Detect which cell encompasses the target text, then output its (x, y) center coordinate. 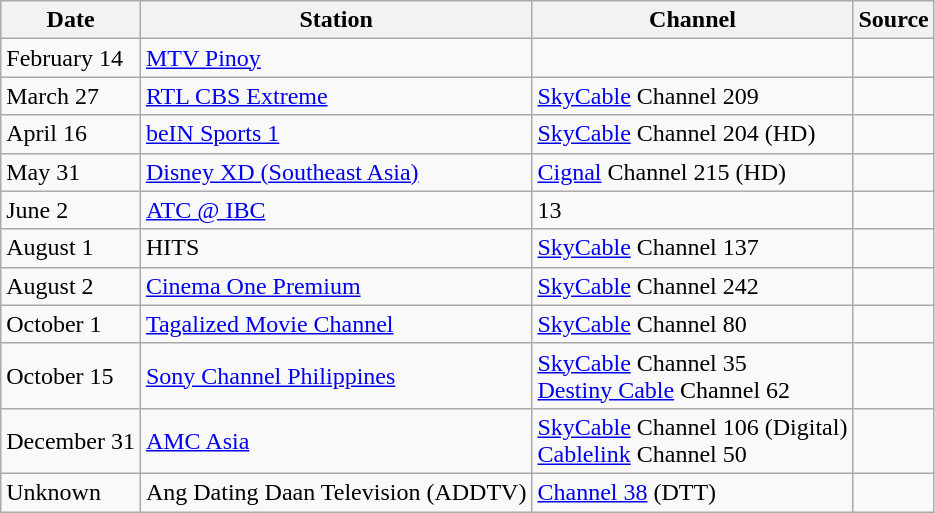
Unknown (71, 492)
AMC Asia (336, 440)
Sony Channel Philippines (336, 376)
SkyCable Channel 209 (692, 96)
MTV Pinoy (336, 58)
SkyCable Channel 106 (Digital)Cablelink Channel 50 (692, 440)
SkyCable Channel 242 (692, 286)
Source (894, 20)
February 14 (71, 58)
RTL CBS Extreme (336, 96)
ATC @ IBC (336, 210)
Tagalized Movie Channel (336, 324)
Date (71, 20)
October 1 (71, 324)
Channel (692, 20)
Cinema One Premium (336, 286)
SkyCable Channel 204 (HD) (692, 134)
December 31 (71, 440)
Cignal Channel 215 (HD) (692, 172)
beIN Sports 1 (336, 134)
SkyCable Channel 137 (692, 248)
August 1 (71, 248)
June 2 (71, 210)
Ang Dating Daan Television (ADDTV) (336, 492)
May 31 (71, 172)
Station (336, 20)
Channel 38 (DTT) (692, 492)
SkyCable Channel 35Destiny Cable Channel 62 (692, 376)
SkyCable Channel 80 (692, 324)
August 2 (71, 286)
October 15 (71, 376)
13 (692, 210)
March 27 (71, 96)
HITS (336, 248)
April 16 (71, 134)
Disney XD (Southeast Asia) (336, 172)
